Provide the [X, Y] coordinate of the cell's center where the given text is located.  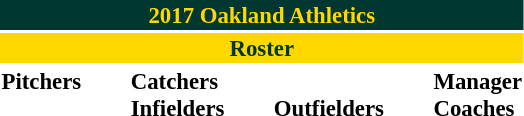
Roster [262, 48]
2017 Oakland Athletics [262, 15]
